Output the [x, y] coordinate of the center of the cell containing the given text.  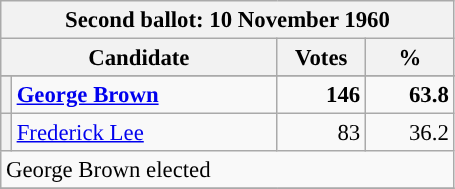
Votes [322, 58]
Second ballot: 10 November 1960 [228, 20]
83 [322, 133]
63.8 [410, 95]
George Brown [144, 95]
36.2 [410, 133]
Frederick Lee [144, 133]
% [410, 58]
146 [322, 95]
George Brown elected [228, 170]
Candidate [139, 58]
